Search for the cell housing the specified text and yield its [X, Y] center coordinate. 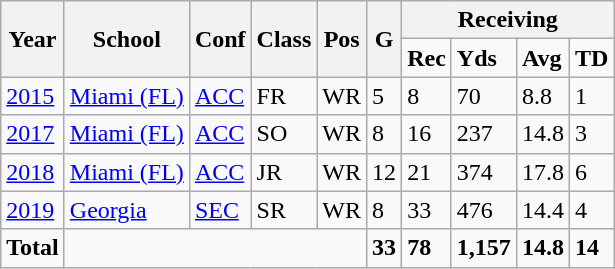
14 [591, 248]
16 [427, 134]
8.8 [542, 96]
78 [427, 248]
SR [284, 210]
237 [484, 134]
JR [284, 172]
Receiving [508, 20]
2018 [33, 172]
Year [33, 39]
2019 [33, 210]
Avg [542, 58]
Pos [342, 39]
12 [384, 172]
Class [284, 39]
SO [284, 134]
476 [484, 210]
21 [427, 172]
Rec [427, 58]
17.8 [542, 172]
2015 [33, 96]
5 [384, 96]
Yds [484, 58]
3 [591, 134]
2017 [33, 134]
Conf [220, 39]
Georgia [126, 210]
14.4 [542, 210]
Total [33, 248]
TD [591, 58]
FR [284, 96]
G [384, 39]
School [126, 39]
1,157 [484, 248]
6 [591, 172]
SEC [220, 210]
374 [484, 172]
1 [591, 96]
70 [484, 96]
4 [591, 210]
